Capture the cell that displays the provided text and extract its [X, Y] central coordinate. 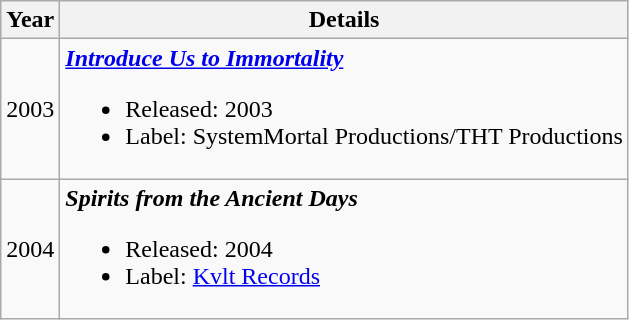
2004 [30, 249]
Year [30, 20]
Details [344, 20]
2003 [30, 109]
Introduce Us to ImmortalityReleased: 2003Label: SystemMortal Productions/THT Productions [344, 109]
Spirits from the Ancient DaysReleased: 2004Label: Kvlt Records [344, 249]
